Scan for the cell matching the given text and deliver its [x, y] coordinate at center. 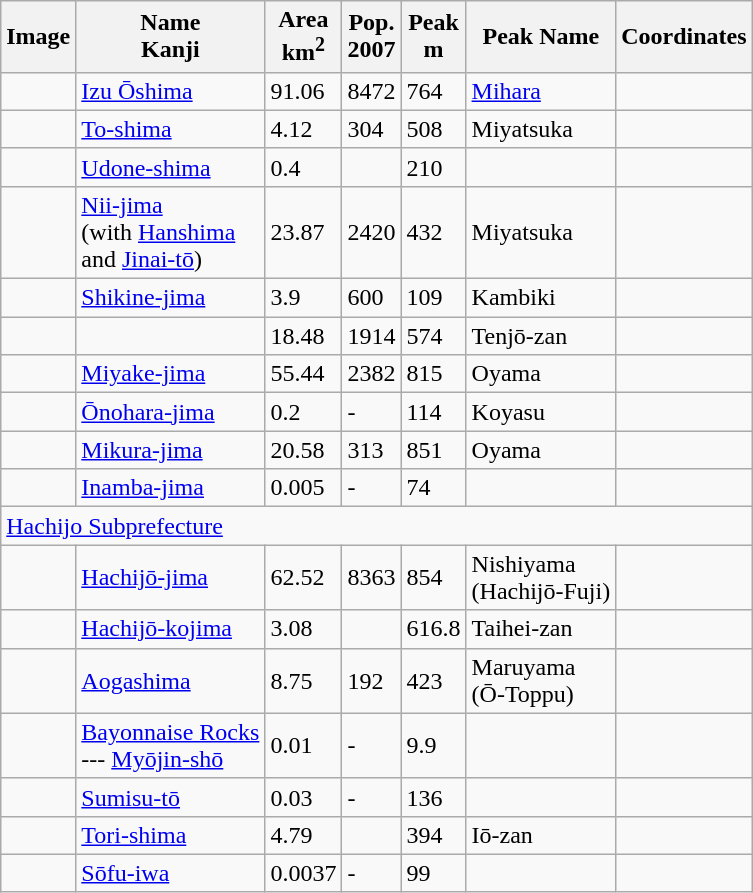
574 [434, 336]
764 [434, 91]
854 [434, 578]
4.12 [304, 129]
55.44 [304, 374]
2382 [372, 374]
Hachijo Subprefecture [376, 526]
Coordinates [684, 37]
8472 [372, 91]
Hachijō-kojima [170, 629]
508 [434, 129]
Miyake-jima [170, 374]
616.8 [434, 629]
Nii-jima(with Hanshimaand Jinai-tō) [170, 232]
2420 [372, 232]
600 [372, 298]
114 [434, 412]
0.03 [304, 797]
Image [38, 37]
Areakm2 [304, 37]
To-shima [170, 129]
Inamba-jima [170, 488]
Koyasu [541, 412]
8363 [372, 578]
210 [434, 167]
Nishiyama(Hachijō-Fuji) [541, 578]
Aogashima [170, 680]
Mihara [541, 91]
Sumisu-tō [170, 797]
18.48 [304, 336]
0.2 [304, 412]
9.9 [434, 746]
Shikine-jima [170, 298]
423 [434, 680]
Mikura-jima [170, 450]
Izu Ōshima [170, 91]
91.06 [304, 91]
Ōnohara-jima [170, 412]
Sōfu-iwa [170, 873]
0.005 [304, 488]
99 [434, 873]
Iō-zan [541, 835]
4.79 [304, 835]
313 [372, 450]
192 [372, 680]
0.01 [304, 746]
Peak Name [541, 37]
74 [434, 488]
Peakm [434, 37]
851 [434, 450]
Hachijō-jima [170, 578]
304 [372, 129]
NameKanji [170, 37]
3.08 [304, 629]
815 [434, 374]
8.75 [304, 680]
62.52 [304, 578]
Udone-shima [170, 167]
Kambiki [541, 298]
Tenjō-zan [541, 336]
1914 [372, 336]
3.9 [304, 298]
136 [434, 797]
432 [434, 232]
Maruyama(Ō-Toppu) [541, 680]
109 [434, 298]
23.87 [304, 232]
20.58 [304, 450]
Taihei-zan [541, 629]
0.0037 [304, 873]
394 [434, 835]
Pop.2007 [372, 37]
0.4 [304, 167]
Bayonnaise Rocks--- Myōjin-shō [170, 746]
Tori-shima [170, 835]
